Identify which cell holds the provided text, then report its [X, Y] central coordinate. 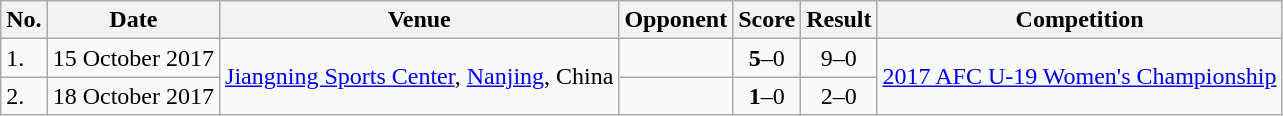
Result [839, 20]
Date [133, 20]
9–0 [839, 58]
2017 AFC U-19 Women's Championship [1080, 77]
Score [767, 20]
Jiangning Sports Center, Nanjing, China [420, 77]
5–0 [767, 58]
2–0 [839, 96]
Competition [1080, 20]
1–0 [767, 96]
Venue [420, 20]
15 October 2017 [133, 58]
1. [24, 58]
18 October 2017 [133, 96]
2. [24, 96]
No. [24, 20]
Opponent [676, 20]
